Output the [X, Y] coordinate of the center of the cell containing the given text.  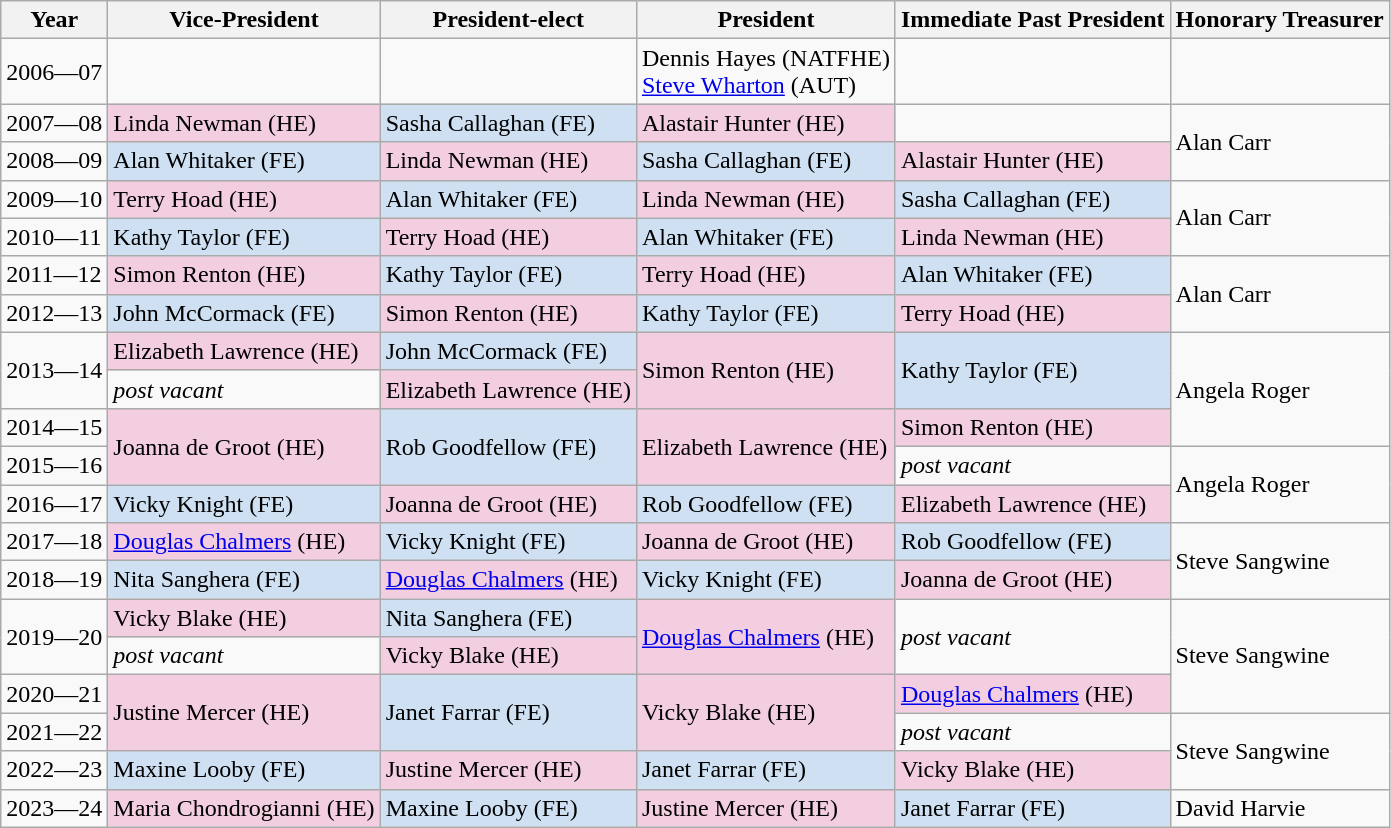
President [766, 20]
2017—18 [54, 542]
2020—21 [54, 694]
President-elect [508, 20]
2008—09 [54, 161]
2010—11 [54, 237]
2011—12 [54, 275]
2019—20 [54, 637]
2022—23 [54, 770]
2015—16 [54, 465]
2014—15 [54, 427]
Year [54, 20]
Maria Chondrogianni (HE) [244, 808]
2007—08 [54, 123]
2009—10 [54, 199]
2021—22 [54, 732]
2012—13 [54, 313]
2023—24 [54, 808]
Honorary Treasurer [1280, 20]
2018—19 [54, 580]
2006—07 [54, 72]
Dennis Hayes (NATFHE)Steve Wharton (AUT) [766, 72]
2013—14 [54, 370]
2016—17 [54, 503]
Immediate Past President [1032, 20]
Vice-President [244, 20]
David Harvie [1280, 808]
